Output the (x, y) coordinate of the center of the cell containing the given text.  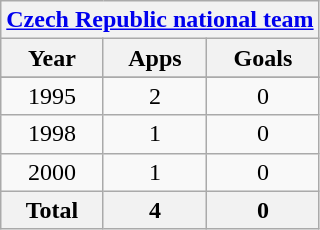
Total (52, 210)
1995 (52, 96)
2 (155, 96)
Czech Republic national team (160, 20)
2000 (52, 172)
4 (155, 210)
Year (52, 58)
Goals (263, 58)
Apps (155, 58)
1998 (52, 134)
